From the cell containing the given text, extract its center point as (X, Y) coordinate. 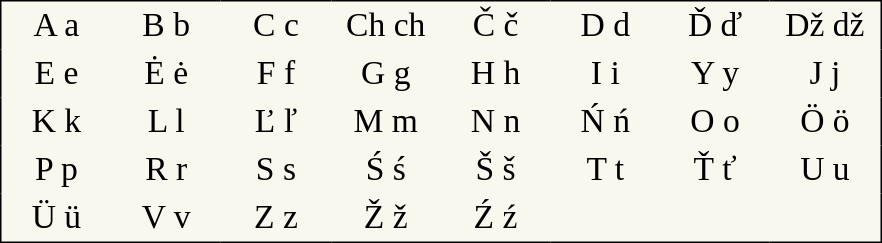
F f (276, 74)
L l (166, 122)
Y y (715, 74)
P p (56, 170)
Ž ž (386, 218)
H h (496, 74)
V v (166, 218)
R r (166, 170)
N n (496, 122)
E e (56, 74)
G g (386, 74)
M m (386, 122)
Ch ch (386, 26)
U u (826, 170)
I i (605, 74)
A a (56, 26)
Š š (496, 170)
T t (605, 170)
Ü ü (56, 218)
Dž dž (826, 26)
S s (276, 170)
Ď ď (715, 26)
Z z (276, 218)
B b (166, 26)
Ö ö (826, 122)
Ś ś (386, 170)
Ė ė (166, 74)
D d (605, 26)
C c (276, 26)
Ť ť (715, 170)
K k (56, 122)
Ń ń (605, 122)
O o (715, 122)
Ľ ľ (276, 122)
J j (826, 74)
Ź ź (496, 218)
Č č (496, 26)
